Determine the [x, y] coordinate at the center of the cell enclosing the given text.  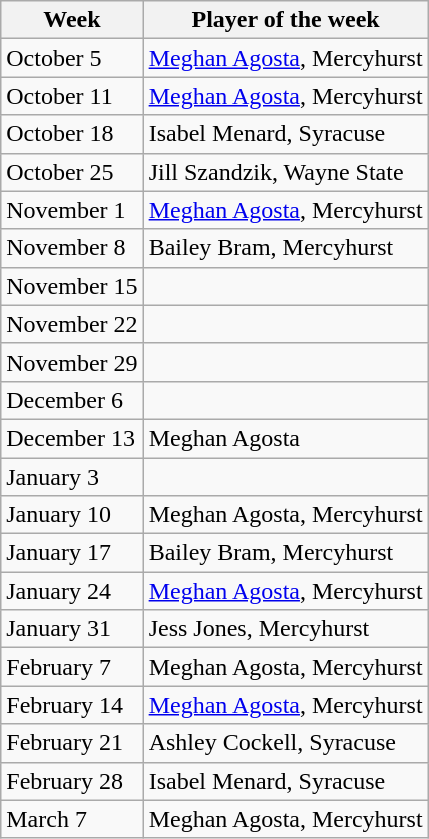
Meghan Agosta [286, 438]
October 18 [72, 134]
January 24 [72, 591]
January 17 [72, 553]
Ashley Cockell, Syracuse [286, 743]
February 28 [72, 781]
March 7 [72, 819]
December 6 [72, 400]
October 5 [72, 58]
November 15 [72, 286]
October 25 [72, 172]
November 8 [72, 248]
Jess Jones, Mercyhurst [286, 629]
Week [72, 20]
February 7 [72, 667]
January 10 [72, 515]
November 29 [72, 362]
February 14 [72, 705]
January 3 [72, 477]
Jill Szandzik, Wayne State [286, 172]
November 1 [72, 210]
Player of the week [286, 20]
February 21 [72, 743]
November 22 [72, 324]
December 13 [72, 438]
October 11 [72, 96]
January 31 [72, 629]
